Provide the [x, y] coordinate of the cell's center where the given text is located.  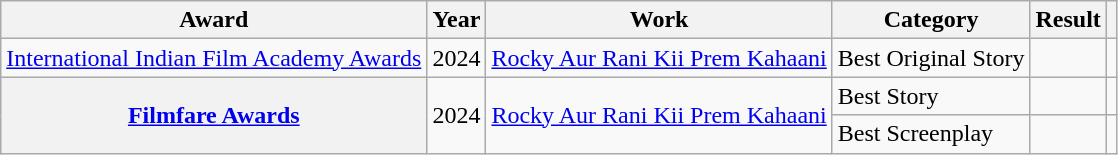
Work [659, 20]
Category [931, 20]
Best Story [931, 96]
Result [1068, 20]
Year [456, 20]
Award [214, 20]
Filmfare Awards [214, 115]
Best Original Story [931, 58]
Best Screenplay [931, 134]
International Indian Film Academy Awards [214, 58]
